Detect which cell encompasses the target text, then output its (X, Y) center coordinate. 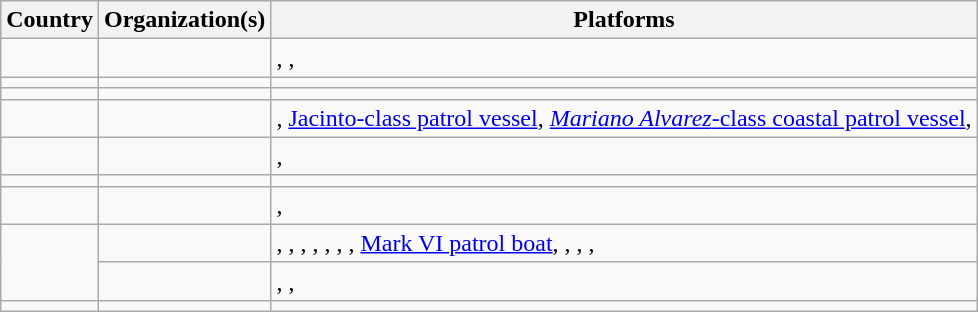
Platforms (624, 20)
Organization(s) (184, 20)
, Jacinto-class patrol vessel, Mariano Alvarez-class coastal patrol vessel, (624, 118)
Country (50, 20)
, , , , , , , Mark VI patrol boat, , , , (624, 243)
